Provide the [x, y] coordinate of the cell's center where the given text is located.  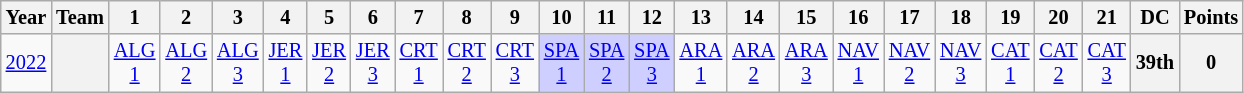
9 [515, 17]
JER3 [373, 63]
6 [373, 17]
10 [562, 17]
17 [910, 17]
NAV1 [858, 63]
NAV3 [960, 63]
JER1 [286, 63]
ALG2 [186, 63]
2022 [26, 63]
14 [754, 17]
CAT1 [1010, 63]
1 [135, 17]
Team [80, 17]
ARA3 [806, 63]
JER2 [329, 63]
CRT3 [515, 63]
ALG3 [238, 63]
16 [858, 17]
Year [26, 17]
18 [960, 17]
CRT1 [419, 63]
19 [1010, 17]
NAV2 [910, 63]
20 [1058, 17]
4 [286, 17]
0 [1211, 63]
SPA1 [562, 63]
12 [652, 17]
CRT2 [467, 63]
ARA2 [754, 63]
SPA2 [606, 63]
CAT3 [1107, 63]
39th [1155, 63]
3 [238, 17]
SPA3 [652, 63]
ALG1 [135, 63]
Points [1211, 17]
11 [606, 17]
ARA1 [700, 63]
7 [419, 17]
21 [1107, 17]
DC [1155, 17]
8 [467, 17]
CAT2 [1058, 63]
2 [186, 17]
15 [806, 17]
5 [329, 17]
13 [700, 17]
